Return the [X, Y] coordinate for the center point of the cell that contains the specified text.  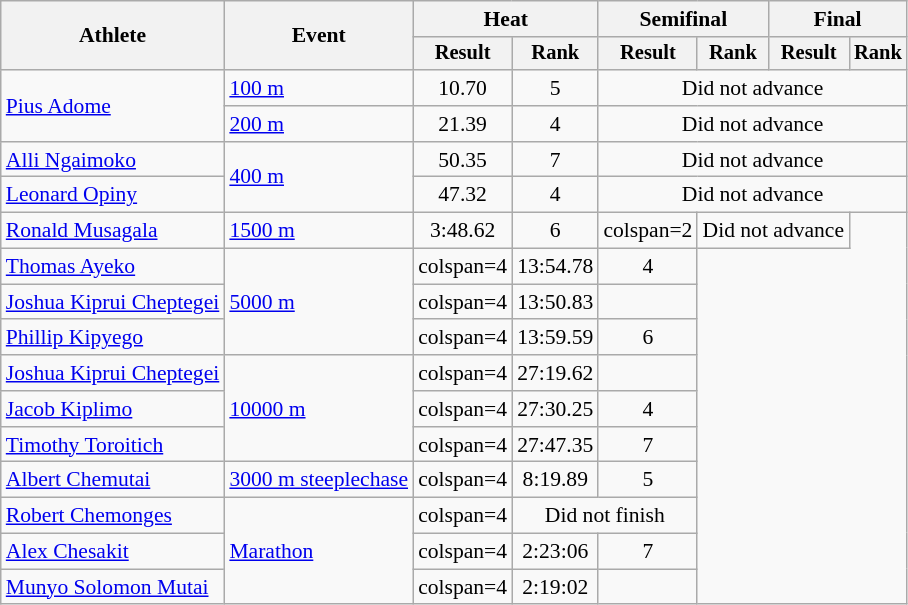
13:54.78 [555, 267]
Alli Ngaimoko [113, 160]
Ronald Musagala [113, 231]
Jacob Kiplimo [113, 409]
10.70 [462, 88]
Thomas Ayeko [113, 267]
27:19.62 [555, 373]
3000 m steeplechase [318, 480]
8:19.89 [555, 480]
Marathon [318, 552]
27:47.35 [555, 445]
3:48.62 [462, 231]
1500 m [318, 231]
Timothy Toroitich [113, 445]
2:23:06 [555, 552]
400 m [318, 178]
Semifinal [683, 19]
100 m [318, 88]
200 m [318, 124]
Albert Chemutai [113, 480]
Athlete [113, 36]
Heat [506, 19]
27:30.25 [555, 409]
Phillip Kipyego [113, 338]
Alex Chesakit [113, 552]
47.32 [462, 195]
Final [837, 19]
Leonard Opiny [113, 195]
Did not finish [604, 516]
colspan=2 [648, 231]
Event [318, 36]
Munyo Solomon Mutai [113, 587]
13:59.59 [555, 338]
50.35 [462, 160]
2:19:02 [555, 587]
10000 m [318, 408]
5000 m [318, 302]
Robert Chemonges [113, 516]
Pius Adome [113, 106]
13:50.83 [555, 302]
21.39 [462, 124]
